Scan for the cell matching the given text and deliver its [x, y] coordinate at center. 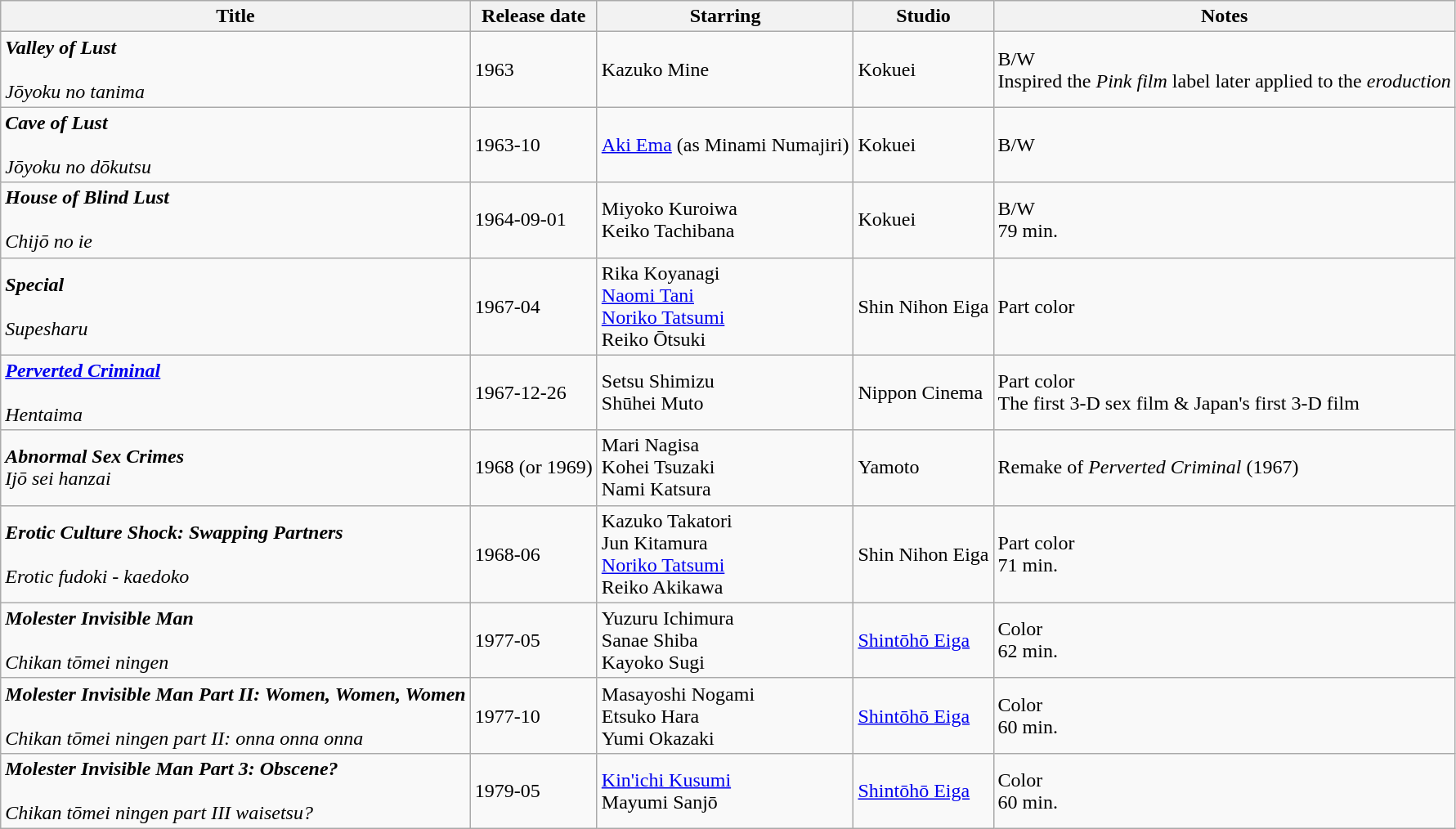
Part color71 min. [1225, 554]
Molester Invisible Man Part 3: Obscene?Chikan tōmei ningen part III waisetsu? [235, 791]
1967-12-26 [533, 392]
Miyoko KuroiwaKeiko Tachibana [725, 220]
Masayoshi NogamiEtsuko HaraYumi Okazaki [725, 715]
Rika KoyanagiNaomi TaniNoriko TatsumiReiko Ōtsuki [725, 306]
1963-10 [533, 145]
Yuzuru IchimuraSanae ShibaKayoko Sugi [725, 640]
Valley of LustJōyoku no tanima [235, 69]
Kazuko Mine [725, 69]
Yamoto [924, 468]
Color62 min. [1225, 640]
1968 (or 1969) [533, 468]
B/WInspired the Pink film label later applied to the eroduction [1225, 69]
Release date [533, 16]
Kin'ichi KusumiMayumi Sanjō [725, 791]
Erotic Culture Shock: Swapping PartnersErotic fudoki - kaedoko [235, 554]
B/W [1225, 145]
1979-05 [533, 791]
Aki Ema (as Minami Numajiri) [725, 145]
Remake of Perverted Criminal (1967) [1225, 468]
Title [235, 16]
1977-05 [533, 640]
Abnormal Sex CrimesIjō sei hanzai [235, 468]
Cave of LustJōyoku no dōkutsu [235, 145]
Notes [1225, 16]
1964-09-01 [533, 220]
Mari NagisaKohei TsuzakiNami Katsura [725, 468]
Studio [924, 16]
SpecialSupesharu [235, 306]
Part color [1225, 306]
1977-10 [533, 715]
B/W79 min. [1225, 220]
House of Blind LustChijō no ie [235, 220]
Kazuko TakatoriJun KitamuraNoriko TatsumiReiko Akikawa [725, 554]
Nippon Cinema [924, 392]
Perverted CriminalHentaima [235, 392]
Starring [725, 16]
Part colorThe first 3-D sex film & Japan's first 3-D film [1225, 392]
1967-04 [533, 306]
1963 [533, 69]
Molester Invisible Man Part II: Women, Women, WomenChikan tōmei ningen part II: onna onna onna [235, 715]
Setsu ShimizuShūhei Muto [725, 392]
Molester Invisible ManChikan tōmei ningen [235, 640]
1968-06 [533, 554]
